Return [X, Y] of the center of cell containing provided text 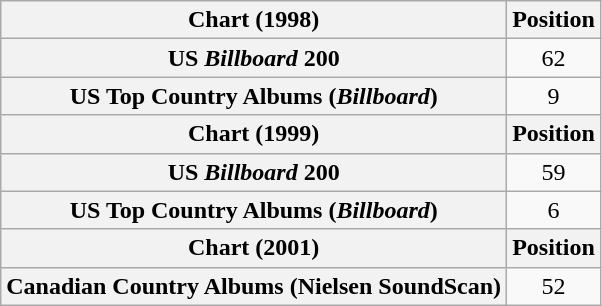
9 [554, 96]
Canadian Country Albums (Nielsen SoundScan) [254, 286]
59 [554, 172]
62 [554, 58]
Chart (1999) [254, 134]
6 [554, 210]
Chart (2001) [254, 248]
Chart (1998) [254, 20]
52 [554, 286]
